Return (x, y) of the center of cell containing provided text 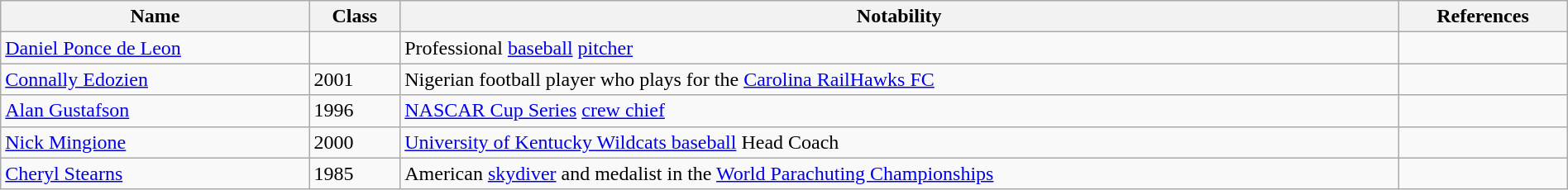
1985 (355, 173)
Nick Mingione (155, 142)
NASCAR Cup Series crew chief (900, 111)
Alan Gustafson (155, 111)
American skydiver and medalist in the World Parachuting Championships (900, 173)
Nigerian football player who plays for the Carolina RailHawks FC (900, 79)
Professional baseball pitcher (900, 48)
Name (155, 17)
References (1484, 17)
1996 (355, 111)
2001 (355, 79)
Cheryl Stearns (155, 173)
Connally Edozien (155, 79)
2000 (355, 142)
Daniel Ponce de Leon (155, 48)
Class (355, 17)
Notability (900, 17)
University of Kentucky Wildcats baseball Head Coach (900, 142)
